Detect which cell encompasses the target text, then output its [X, Y] center coordinate. 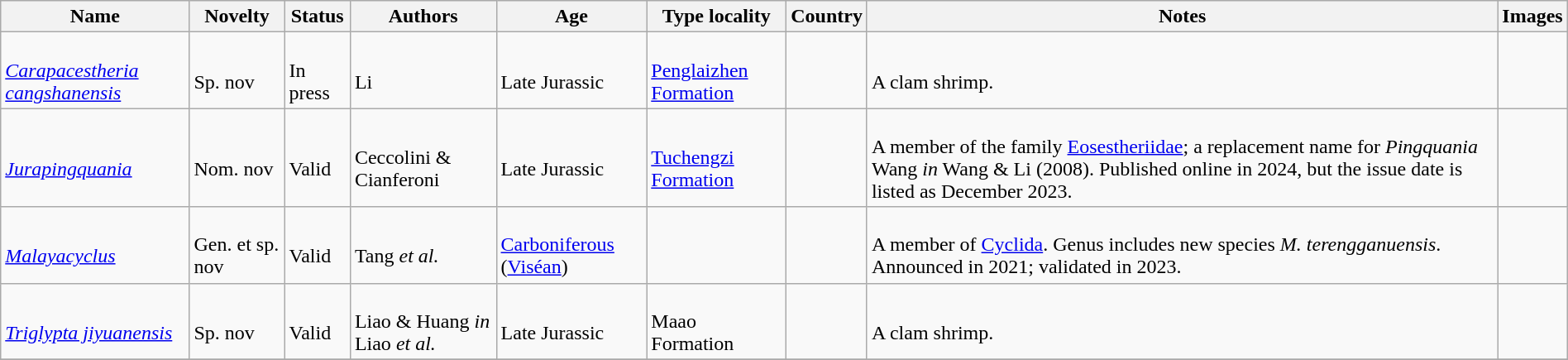
Penglaizhen Formation [716, 70]
Carboniferous (Viséan) [571, 245]
Malayacyclus [95, 245]
Notes [1182, 17]
Liao & Huang in Liao et al. [423, 321]
Age [571, 17]
Carapacestheria cangshanensis [95, 70]
Images [1532, 17]
Name [95, 17]
Tuchengzi Formation [716, 157]
Ceccolini & Cianferoni [423, 157]
Type locality [716, 17]
Novelty [237, 17]
Maao Formation [716, 321]
Jurapingquania [95, 157]
A member of Cyclida. Genus includes new species M. terengganuensis. Announced in 2021; validated in 2023. [1182, 245]
Tang et al. [423, 245]
Authors [423, 17]
Li [423, 70]
In press [318, 70]
Country [827, 17]
Triglypta jiyuanensis [95, 321]
Gen. et sp. nov [237, 245]
Nom. nov [237, 157]
Status [318, 17]
